Pinpoint the cell where the given text exists, returning its (x, y) midpoint coordinate. 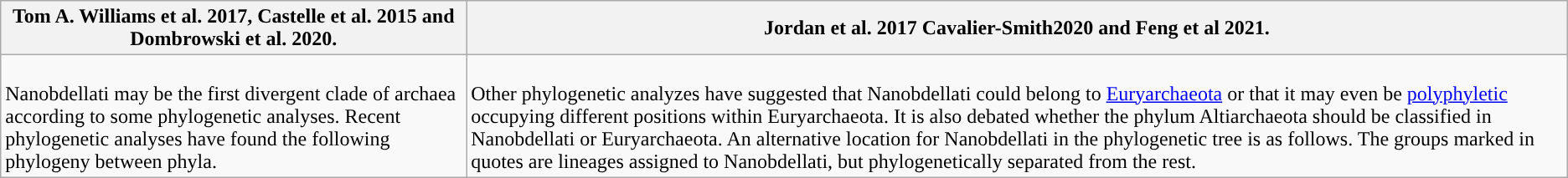
Jordan et al. 2017 Cavalier-Smith2020 and Feng et al 2021. (1017, 28)
Tom A. Williams et al. 2017, Castelle et al. 2015 and Dombrowski et al. 2020. (234, 28)
